Identify which cell holds the provided text, then report its (x, y) central coordinate. 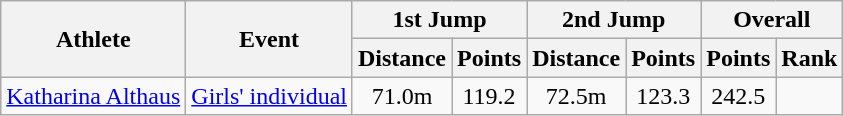
71.0m (402, 96)
119.2 (490, 96)
72.5m (576, 96)
242.5 (738, 96)
2nd Jump (614, 20)
1st Jump (439, 20)
Overall (772, 20)
Athlete (94, 39)
Katharina Althaus (94, 96)
Event (270, 39)
123.3 (664, 96)
Girls' individual (270, 96)
Rank (810, 58)
